Find where the given text appears and provide that cell's center as (X, Y) coordinate. 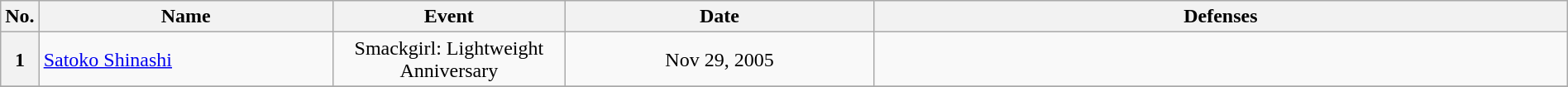
No. (20, 17)
Name (185, 17)
Smackgirl: Lightweight Anniversary (448, 60)
Nov 29, 2005 (719, 60)
Date (719, 17)
Event (448, 17)
1 (20, 60)
Satoko Shinashi (185, 60)
Defenses (1221, 17)
